Search for the cell housing the specified text and yield its (X, Y) center coordinate. 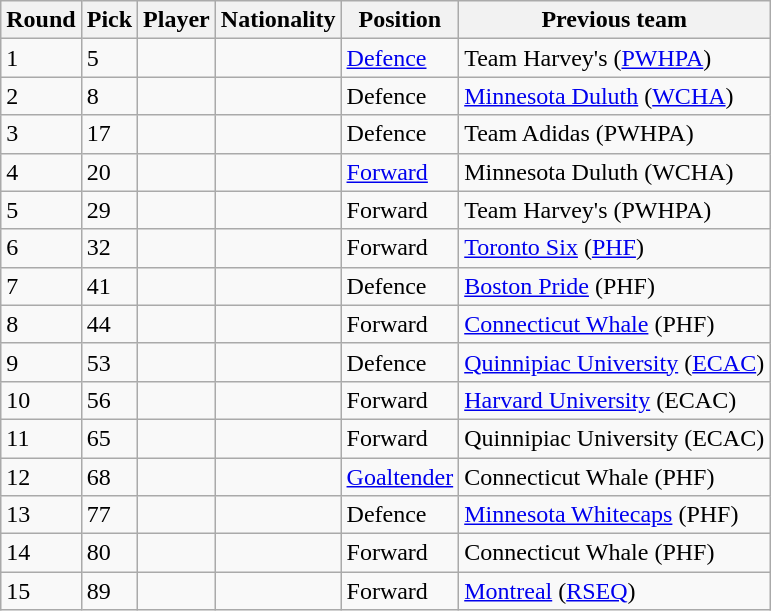
15 (41, 591)
9 (41, 362)
Position (400, 20)
68 (109, 477)
Pick (109, 20)
89 (109, 591)
Round (41, 20)
Nationality (278, 20)
Team Adidas (PWHPA) (614, 134)
80 (109, 553)
10 (41, 400)
1 (41, 58)
7 (41, 286)
13 (41, 515)
11 (41, 438)
Montreal (RSEQ) (614, 591)
32 (109, 248)
Minnesota Whitecaps (PHF) (614, 515)
41 (109, 286)
53 (109, 362)
Toronto Six (PHF) (614, 248)
29 (109, 210)
Harvard University (ECAC) (614, 400)
Player (177, 20)
2 (41, 96)
65 (109, 438)
77 (109, 515)
Previous team (614, 20)
12 (41, 477)
20 (109, 172)
44 (109, 324)
17 (109, 134)
56 (109, 400)
3 (41, 134)
6 (41, 248)
Goaltender (400, 477)
Boston Pride (PHF) (614, 286)
4 (41, 172)
14 (41, 553)
